Return [X, Y] of the center of cell containing provided text 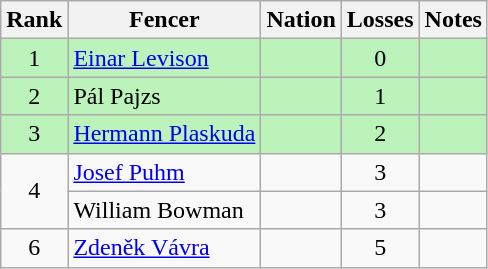
Nation [301, 20]
4 [34, 191]
0 [380, 58]
6 [34, 248]
Losses [380, 20]
Pál Pajzs [164, 96]
5 [380, 248]
Zdeněk Vávra [164, 248]
Rank [34, 20]
Hermann Plaskuda [164, 134]
Josef Puhm [164, 172]
William Bowman [164, 210]
Fencer [164, 20]
Einar Levison [164, 58]
Notes [453, 20]
